Pinpoint the cell where the given text exists, returning its (x, y) midpoint coordinate. 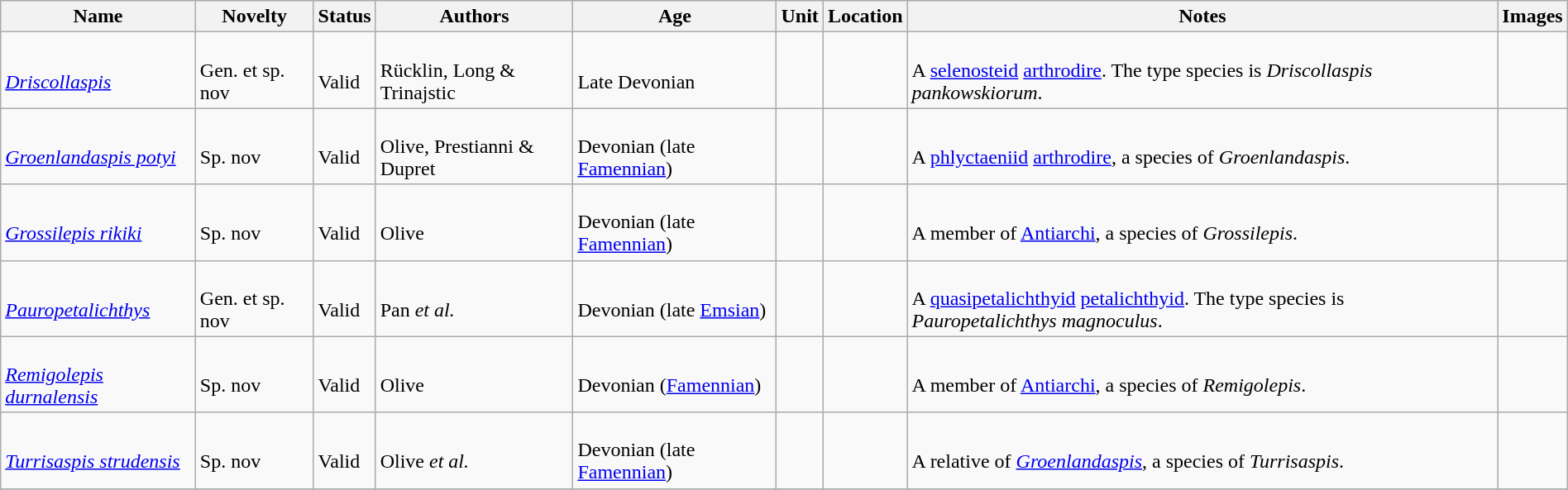
Unit (800, 17)
A phlyctaeniid arthrodire, a species of Groenlandaspis. (1202, 146)
A quasipetalichthyid petalichthyid. The type species is Pauropetalichthys magnoculus. (1202, 298)
Grossilepis rikiki (98, 222)
A member of Antiarchi, a species of Remigolepis. (1202, 374)
Pauropetalichthys (98, 298)
Olive et al. (475, 450)
Rücklin, Long & Trinajstic (475, 70)
Images (1532, 17)
Devonian (late Emsian) (675, 298)
Remigolepis durnalensis (98, 374)
Age (675, 17)
A selenosteid arthrodire. The type species is Driscollaspis pankowskiorum. (1202, 70)
Location (865, 17)
A member of Antiarchi, a species of Grossilepis. (1202, 222)
Turrisaspis strudensis (98, 450)
Status (344, 17)
Late Devonian (675, 70)
Notes (1202, 17)
A relative of Groenlandaspis, a species of Turrisaspis. (1202, 450)
Authors (475, 17)
Groenlandaspis potyi (98, 146)
Pan et al. (475, 298)
Olive, Prestianni & Dupret (475, 146)
Driscollaspis (98, 70)
Novelty (255, 17)
Devonian (Famennian) (675, 374)
Name (98, 17)
